Scan for the cell matching the given text and deliver its (X, Y) coordinate at center. 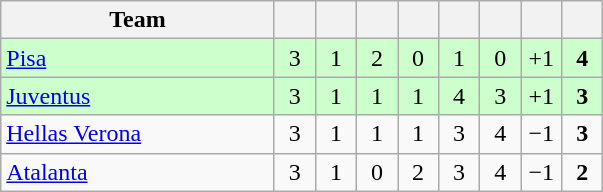
Atalanta (138, 172)
Team (138, 20)
Hellas Verona (138, 134)
Juventus (138, 96)
Pisa (138, 58)
